Return (x, y) of the center of cell containing provided text 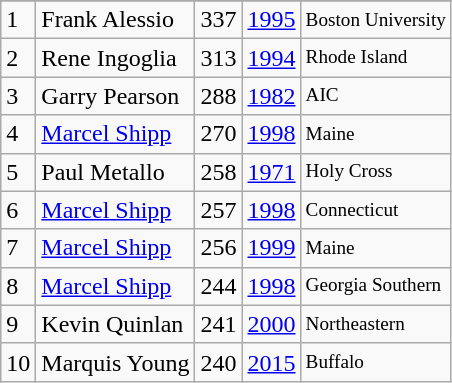
9 (18, 324)
1 (18, 20)
258 (218, 172)
10 (18, 362)
313 (218, 58)
1999 (272, 248)
3 (18, 96)
288 (218, 96)
8 (18, 286)
337 (218, 20)
1995 (272, 20)
6 (18, 210)
Rene Ingoglia (116, 58)
1971 (272, 172)
1982 (272, 96)
Paul Metallo (116, 172)
2015 (272, 362)
4 (18, 134)
Holy Cross (376, 172)
Rhode Island (376, 58)
5 (18, 172)
241 (218, 324)
Marquis Young (116, 362)
240 (218, 362)
257 (218, 210)
270 (218, 134)
Kevin Quinlan (116, 324)
AIC (376, 96)
Garry Pearson (116, 96)
Frank Alessio (116, 20)
Northeastern (376, 324)
256 (218, 248)
Connecticut (376, 210)
2 (18, 58)
Boston University (376, 20)
Buffalo (376, 362)
2000 (272, 324)
1994 (272, 58)
7 (18, 248)
Georgia Southern (376, 286)
244 (218, 286)
